Detect which cell encompasses the target text, then output its (x, y) center coordinate. 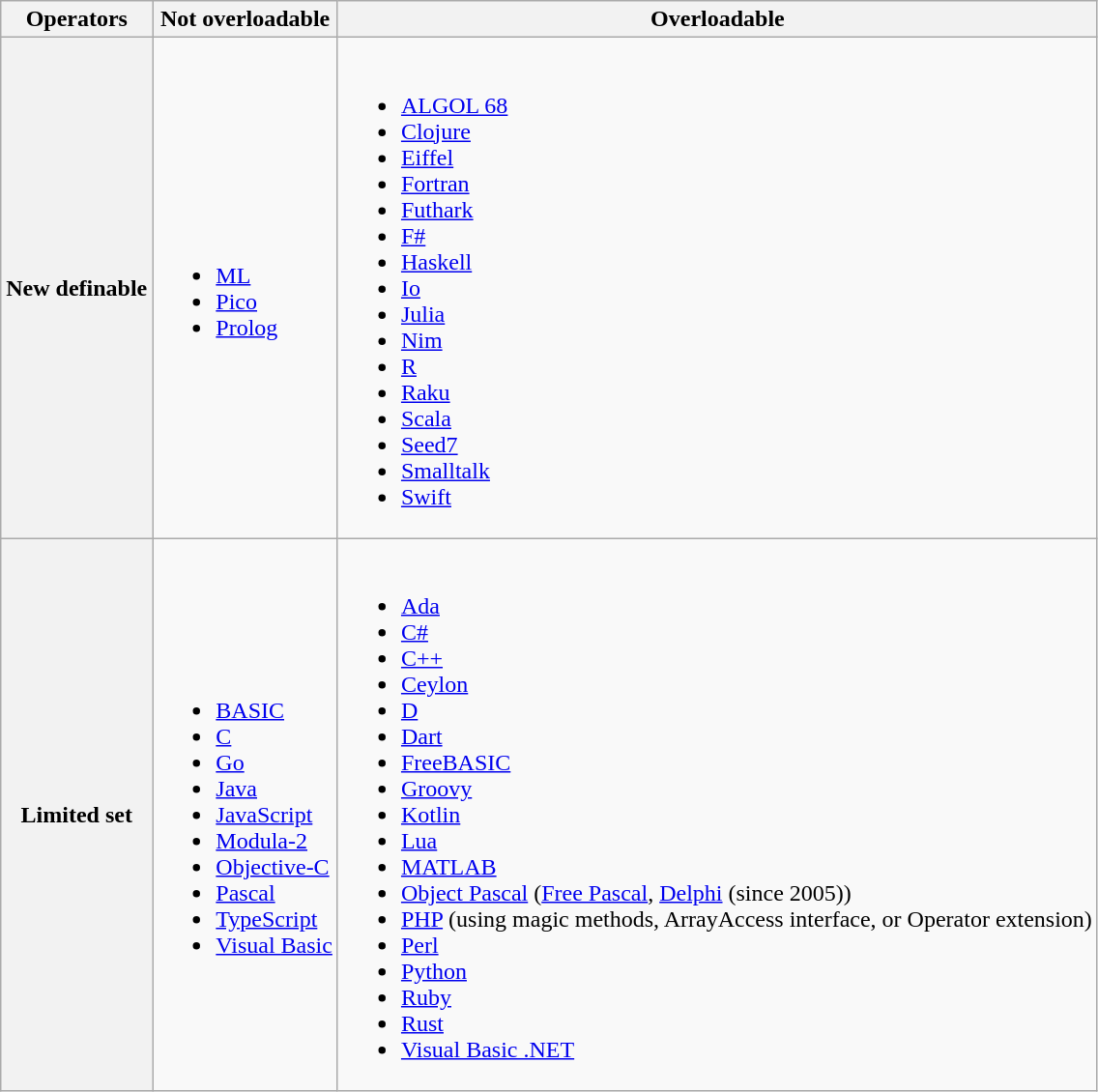
MLPicoProlog (246, 288)
Not overloadable (246, 19)
Overloadable (717, 19)
Limited set (77, 815)
Operators (77, 19)
BASICCGoJavaJavaScriptModula-2Objective-CPascalTypeScriptVisual Basic (246, 815)
ALGOL 68ClojureEiffelFortranFutharkF#HaskellIoJuliaNimRRakuScalaSeed7SmalltalkSwift (717, 288)
New definable (77, 288)
